Output the (x, y) coordinate of the center of the cell containing the given text.  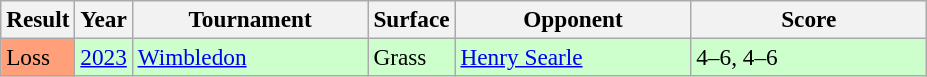
Grass (412, 57)
Opponent (573, 19)
2023 (104, 57)
Score (809, 19)
Loss (38, 57)
Surface (412, 19)
Henry Searle (573, 57)
4–6, 4–6 (809, 57)
Wimbledon (250, 57)
Tournament (250, 19)
Year (104, 19)
Result (38, 19)
